From the cell containing the given text, extract its center point as (x, y) coordinate. 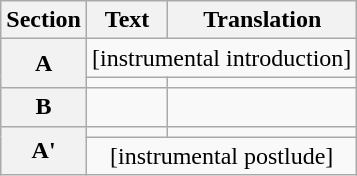
Translation (262, 20)
A (44, 64)
[instrumental introduction] (221, 58)
[instrumental postlude] (221, 156)
B (44, 107)
A' (44, 150)
Section (44, 20)
Text (126, 20)
